Find where the given text appears and provide that cell's center as (X, Y) coordinate. 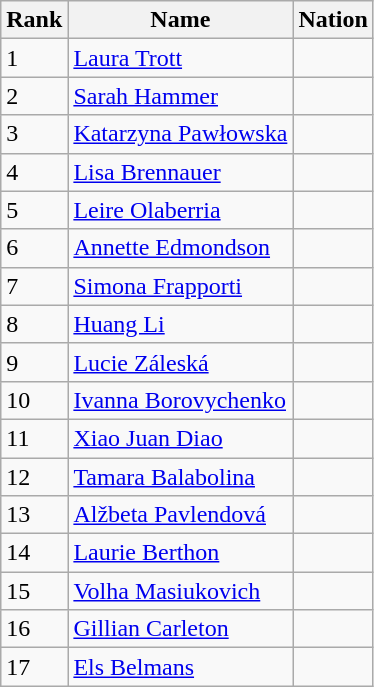
13 (34, 515)
Els Belmans (180, 667)
8 (34, 324)
7 (34, 286)
2 (34, 96)
12 (34, 477)
Ivanna Borovychenko (180, 400)
11 (34, 438)
Leire Olaberria (180, 210)
9 (34, 362)
Sarah Hammer (180, 96)
Volha Masiukovich (180, 591)
Name (180, 20)
15 (34, 591)
Alžbeta Pavlendová (180, 515)
1 (34, 58)
16 (34, 629)
17 (34, 667)
Nation (333, 20)
10 (34, 400)
Tamara Balabolina (180, 477)
Rank (34, 20)
Lucie Záleská (180, 362)
Katarzyna Pawłowska (180, 134)
Huang Li (180, 324)
Laurie Berthon (180, 553)
Laura Trott (180, 58)
6 (34, 248)
Xiao Juan Diao (180, 438)
4 (34, 172)
Annette Edmondson (180, 248)
14 (34, 553)
Simona Frapporti (180, 286)
5 (34, 210)
Gillian Carleton (180, 629)
3 (34, 134)
Lisa Brennauer (180, 172)
